Search for the cell housing the specified text and yield its [x, y] center coordinate. 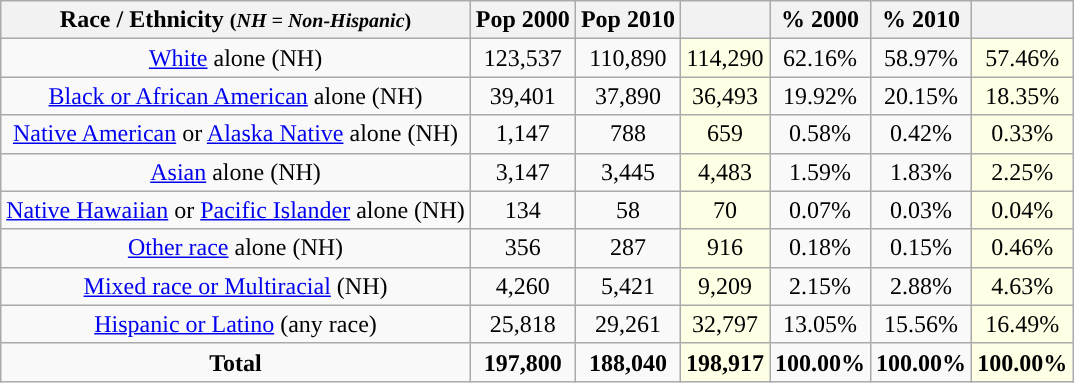
Other race alone (NH) [236, 248]
19.92% [820, 96]
356 [522, 248]
25,818 [522, 324]
110,890 [628, 58]
4,260 [522, 286]
36,493 [724, 96]
5,421 [628, 286]
White alone (NH) [236, 58]
16.49% [1022, 324]
39,401 [522, 96]
70 [724, 210]
188,040 [628, 362]
Native Hawaiian or Pacific Islander alone (NH) [236, 210]
% 2010 [922, 20]
197,800 [522, 362]
123,537 [522, 58]
0.58% [820, 134]
788 [628, 134]
% 2000 [820, 20]
Mixed race or Multiracial (NH) [236, 286]
114,290 [724, 58]
198,917 [724, 362]
0.33% [1022, 134]
0.03% [922, 210]
0.15% [922, 248]
37,890 [628, 96]
15.56% [922, 324]
32,797 [724, 324]
0.18% [820, 248]
1.83% [922, 172]
1,147 [522, 134]
9,209 [724, 286]
287 [628, 248]
4.63% [1022, 286]
62.16% [820, 58]
Total [236, 362]
916 [724, 248]
13.05% [820, 324]
2.25% [1022, 172]
0.04% [1022, 210]
659 [724, 134]
Native American or Alaska Native alone (NH) [236, 134]
Pop 2010 [628, 20]
4,483 [724, 172]
Hispanic or Latino (any race) [236, 324]
0.07% [820, 210]
Race / Ethnicity (NH = Non-Hispanic) [236, 20]
0.46% [1022, 248]
3,445 [628, 172]
57.46% [1022, 58]
134 [522, 210]
18.35% [1022, 96]
58.97% [922, 58]
Asian alone (NH) [236, 172]
0.42% [922, 134]
1.59% [820, 172]
58 [628, 210]
2.15% [820, 286]
Black or African American alone (NH) [236, 96]
29,261 [628, 324]
3,147 [522, 172]
20.15% [922, 96]
2.88% [922, 286]
Pop 2000 [522, 20]
